Output the [x, y] coordinate of the center of the cell containing the given text.  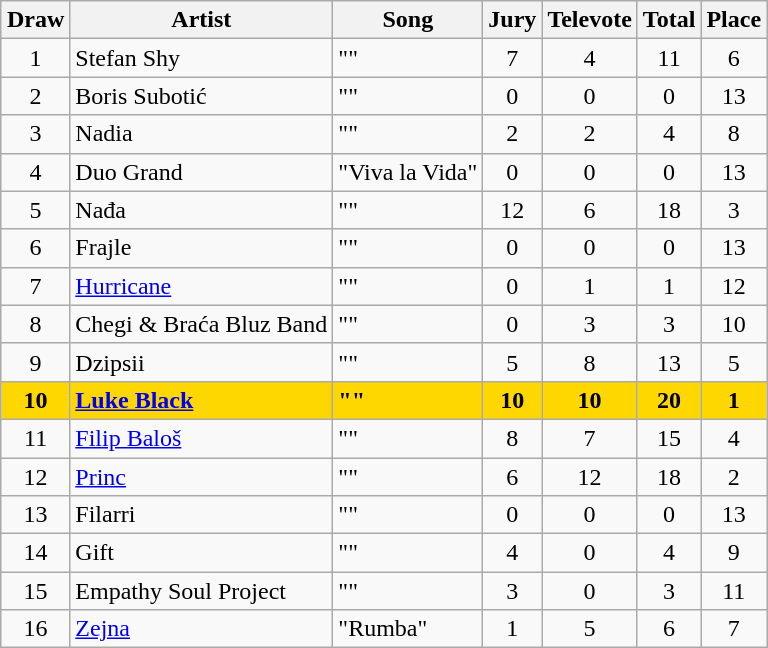
Stefan Shy [202, 58]
Nadia [202, 134]
Luke Black [202, 400]
Princ [202, 477]
Gift [202, 553]
"Viva la Vida" [408, 172]
Televote [590, 20]
Boris Subotić [202, 96]
Chegi & Braća Bluz Band [202, 324]
Filip Baloš [202, 438]
Dzipsii [202, 362]
Jury [512, 20]
Zejna [202, 629]
Empathy Soul Project [202, 591]
Draw [35, 20]
Song [408, 20]
Duo Grand [202, 172]
Nađa [202, 210]
14 [35, 553]
Frajle [202, 248]
20 [669, 400]
Artist [202, 20]
Hurricane [202, 286]
"Rumba" [408, 629]
Total [669, 20]
Place [734, 20]
Filarri [202, 515]
16 [35, 629]
